Output the [x, y] coordinate of the center of the cell containing the given text.  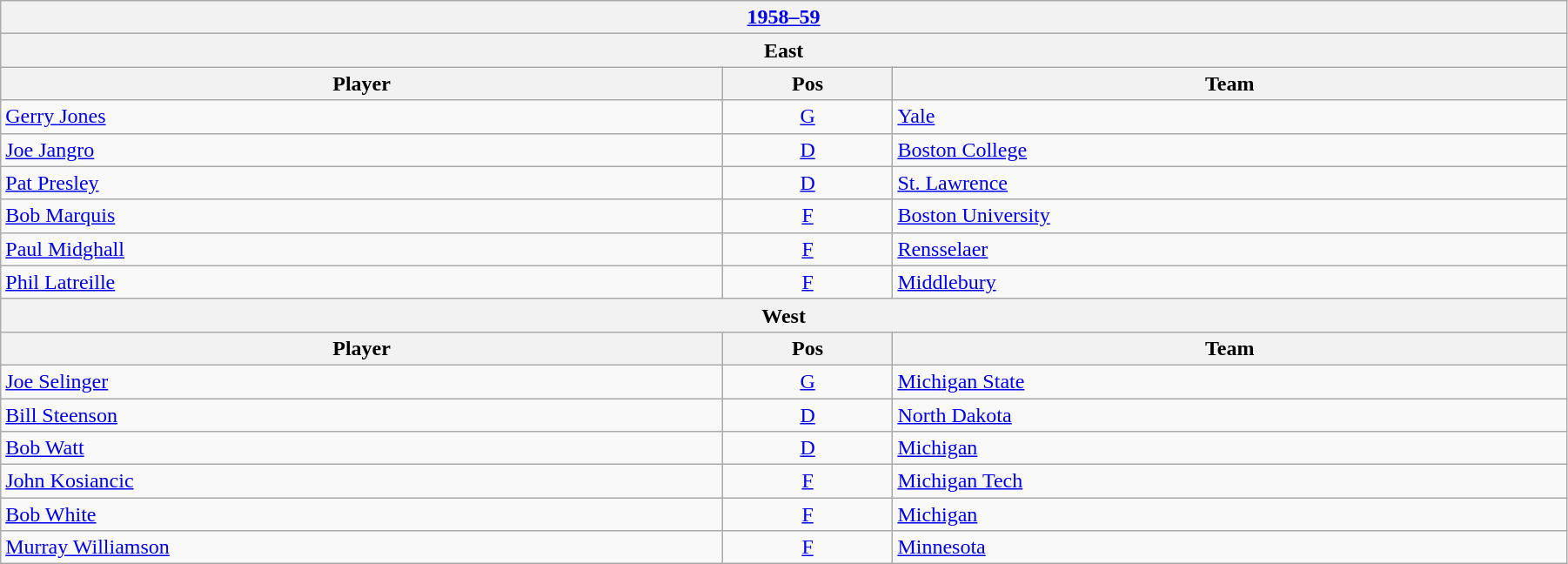
Bob Marquis [362, 216]
Rensselaer [1230, 249]
West [784, 315]
Boston College [1230, 150]
Phil Latreille [362, 282]
Michigan Tech [1230, 481]
Boston University [1230, 216]
North Dakota [1230, 415]
Joe Jangro [362, 150]
Bill Steenson [362, 415]
Pat Presley [362, 183]
Murray Williamson [362, 547]
Michigan State [1230, 381]
East [784, 50]
Bob White [362, 514]
Gerry Jones [362, 117]
Yale [1230, 117]
St. Lawrence [1230, 183]
John Kosiancic [362, 481]
Joe Selinger [362, 381]
1958–59 [784, 17]
Paul Midghall [362, 249]
Bob Watt [362, 448]
Middlebury [1230, 282]
Minnesota [1230, 547]
